Search for the cell housing the specified text and yield its (X, Y) center coordinate. 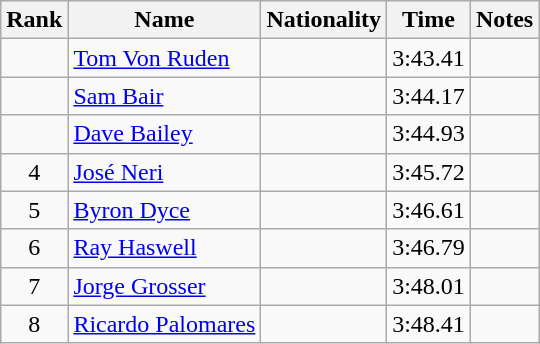
Tom Von Ruden (164, 58)
Time (429, 20)
7 (34, 286)
Sam Bair (164, 96)
Jorge Grosser (164, 286)
4 (34, 172)
6 (34, 248)
Notes (504, 20)
3:43.41 (429, 58)
3:48.41 (429, 324)
Name (164, 20)
Dave Bailey (164, 134)
Byron Dyce (164, 210)
3:46.61 (429, 210)
5 (34, 210)
3:44.17 (429, 96)
Rank (34, 20)
Nationality (324, 20)
José Neri (164, 172)
Ricardo Palomares (164, 324)
3:48.01 (429, 286)
3:46.79 (429, 248)
3:45.72 (429, 172)
8 (34, 324)
Ray Haswell (164, 248)
3:44.93 (429, 134)
